Pinpoint the cell where the given text exists, returning its (x, y) midpoint coordinate. 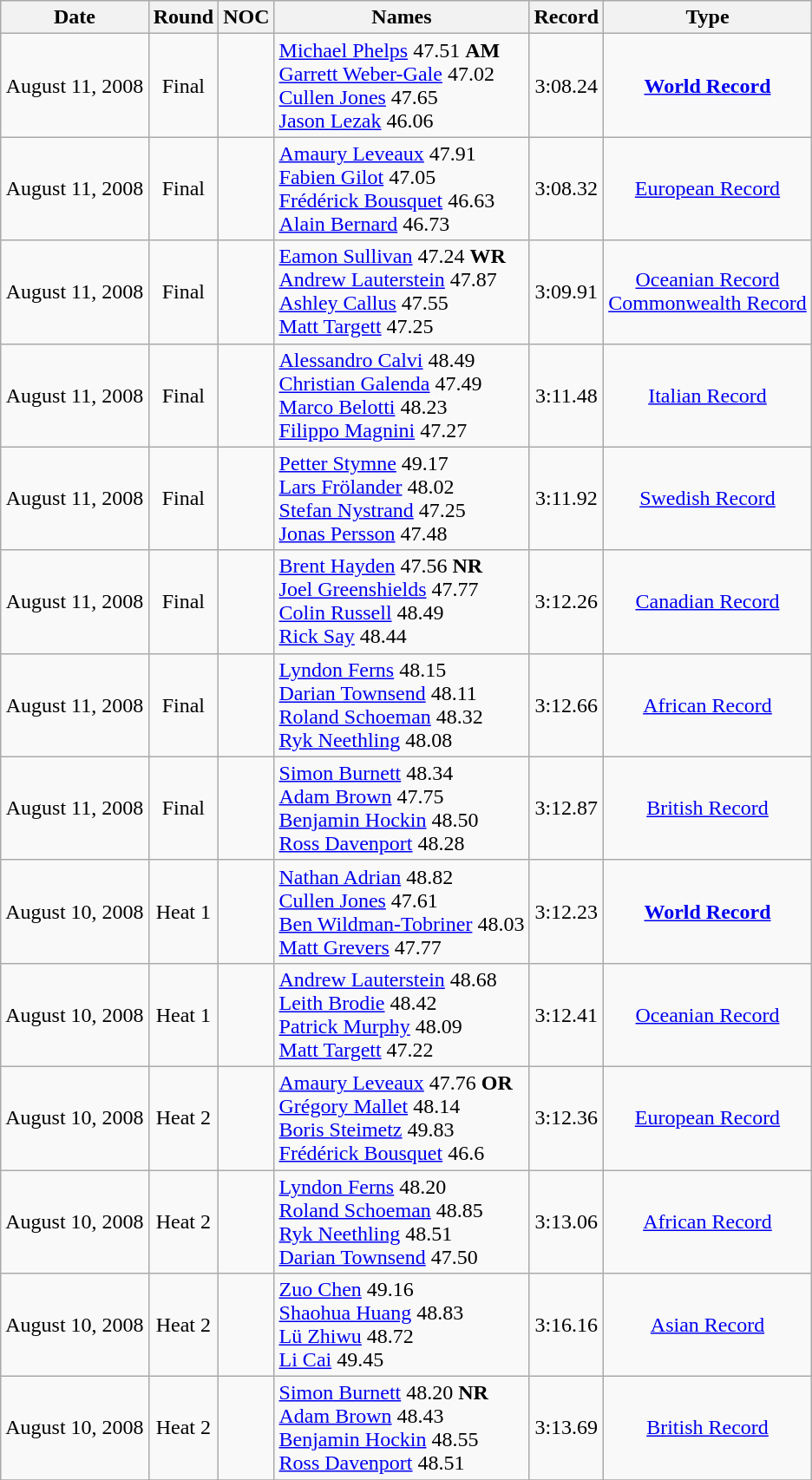
Brent Hayden 47.56 NR Joel Greenshields 47.77 Colin Russell 48.49 Rick Say 48.44 (402, 602)
Oceanian Record (708, 1015)
3:11.92 (566, 498)
Eamon Sullivan 47.24 WR Andrew Lauterstein 47.87 Ashley Callus 47.55 Matt Targett 47.25 (402, 291)
Amaury Leveaux 47.91 Fabien Gilot 47.05 Frédérick Bousquet 46.63 Alain Bernard 46.73 (402, 189)
Nathan Adrian 48.82 Cullen Jones 47.61 Ben Wildman-Tobriner 48.03 Matt Grevers 47.77 (402, 911)
Simon Burnett 48.20 NR Adam Brown 48.43 Benjamin Hockin 48.55 Ross Davenport 48.51 (402, 1428)
Simon Burnett 48.34 Adam Brown 47.75 Benjamin Hockin 48.50 Ross Davenport 48.28 (402, 809)
3:16.16 (566, 1326)
3:12.23 (566, 911)
Lyndon Ferns 48.15 Darian Townsend 48.11 Roland Schoeman 48.32 Ryk Neethling 48.08 (402, 704)
3:12.66 (566, 704)
3:13.06 (566, 1221)
Round (183, 17)
Date (75, 17)
Names (402, 17)
Alessandro Calvi 48.49 Christian Galenda 47.49 Marco Belotti 48.23 Filippo Magnini 47.27 (402, 396)
3:13.69 (566, 1428)
Lyndon Ferns 48.20 Roland Schoeman 48.85 Ryk Neethling 48.51 Darian Townsend 47.50 (402, 1221)
Canadian Record (708, 602)
Record (566, 17)
3:12.26 (566, 602)
3:12.36 (566, 1117)
NOC (246, 17)
Zuo Chen 49.16 Shaohua Huang 48.83 Lü Zhiwu 48.72 Li Cai 49.45 (402, 1326)
3:09.91 (566, 291)
3:12.41 (566, 1015)
Amaury Leveaux 47.76 OR Grégory Mallet 48.14 Boris Steimetz 49.83 Frédérick Bousquet 46.6 (402, 1117)
Asian Record (708, 1326)
Swedish Record (708, 498)
Type (708, 17)
3:08.32 (566, 189)
3:12.87 (566, 809)
Michael Phelps 47.51 AMGarrett Weber-Gale 47.02Cullen Jones 47.65Jason Lezak 46.06 (402, 85)
3:11.48 (566, 396)
Oceanian Record Commonwealth Record (708, 291)
Petter Stymne 49.17 Lars Frölander 48.02 Stefan Nystrand 47.25 Jonas Persson 47.48 (402, 498)
3:08.24 (566, 85)
Italian Record (708, 396)
Andrew Lauterstein 48.68 Leith Brodie 48.42 Patrick Murphy 48.09 Matt Targett 47.22 (402, 1015)
